Search for the cell housing the specified text and yield its [X, Y] center coordinate. 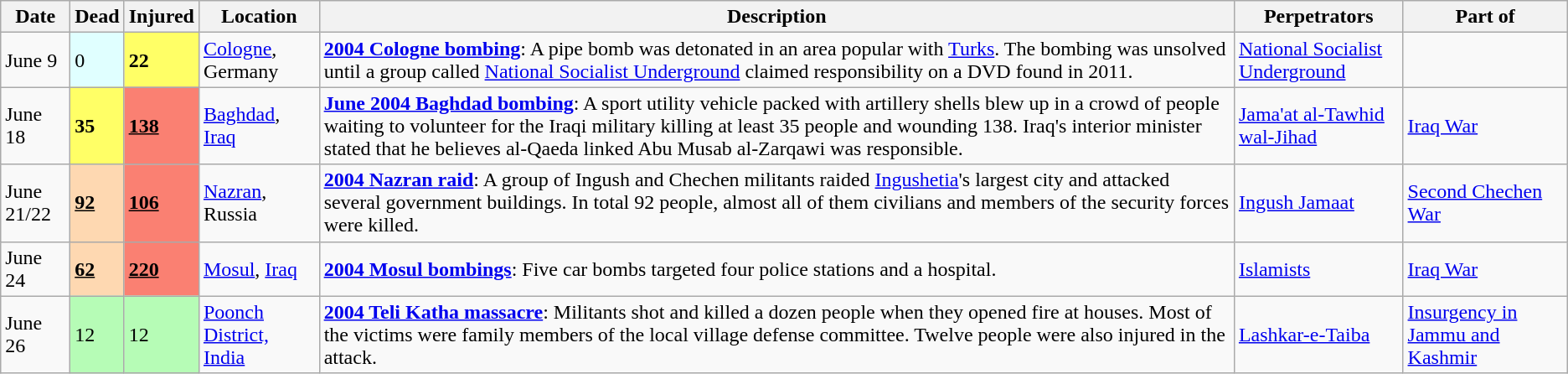
June 18 [35, 126]
Baghdad, Iraq [259, 126]
62 [97, 268]
138 [161, 126]
Cologne, Germany [259, 60]
Ingush Jamaat [1318, 203]
Lashkar-e-Taiba [1318, 335]
Jama'at al-Tawhid wal-Jihad [1318, 126]
National Socialist Underground [1318, 60]
June 24 [35, 268]
Part of [1485, 17]
June 21/22 [35, 203]
Dead [97, 17]
Poonch District, India [259, 335]
Second Chechen War [1485, 203]
92 [97, 203]
Islamists [1318, 268]
22 [161, 60]
June 9 [35, 60]
Location [259, 17]
Insurgency in Jammu and Kashmir [1485, 335]
June 26 [35, 335]
Injured [161, 17]
Nazran, Russia [259, 203]
Description [776, 17]
Date [35, 17]
35 [97, 126]
0 [97, 60]
2004 Mosul bombings: Five car bombs targeted four police stations and a hospital. [776, 268]
Mosul, Iraq [259, 268]
Perpetrators [1318, 17]
220 [161, 268]
106 [161, 203]
